Determine the [X, Y] coordinate at the center of the cell enclosing the given text.  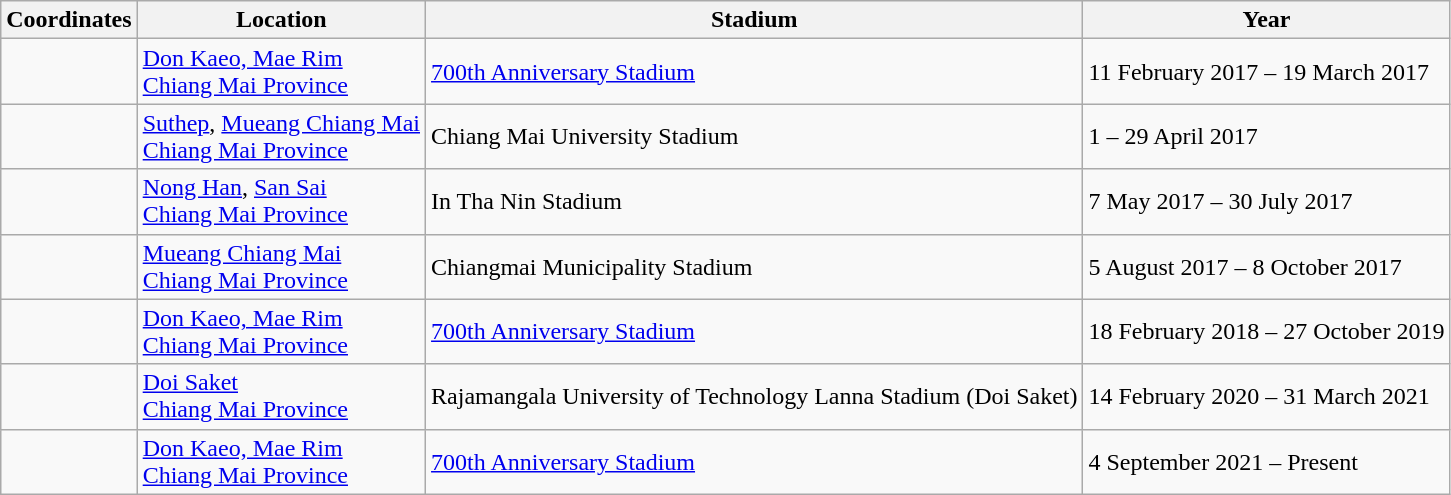
Stadium [754, 20]
5 August 2017 – 8 October 2017 [1266, 266]
18 February 2018 – 27 October 2019 [1266, 332]
Location [281, 20]
Year [1266, 20]
Rajamangala University of Technology Lanna Stadium (Doi Saket) [754, 396]
4 September 2021 – Present [1266, 462]
14 February 2020 – 31 March 2021 [1266, 396]
1 – 29 April 2017 [1266, 136]
Chiang Mai University Stadium [754, 136]
7 May 2017 – 30 July 2017 [1266, 202]
Mueang Chiang Mai Chiang Mai Province [281, 266]
Nong Han, San SaiChiang Mai Province [281, 202]
Suthep, Mueang Chiang MaiChiang Mai Province [281, 136]
In Tha Nin Stadium [754, 202]
Chiangmai Municipality Stadium [754, 266]
Doi SaketChiang Mai Province [281, 396]
11 February 2017 – 19 March 2017 [1266, 72]
Coordinates [69, 20]
